Detect which cell encompasses the target text, then output its [X, Y] center coordinate. 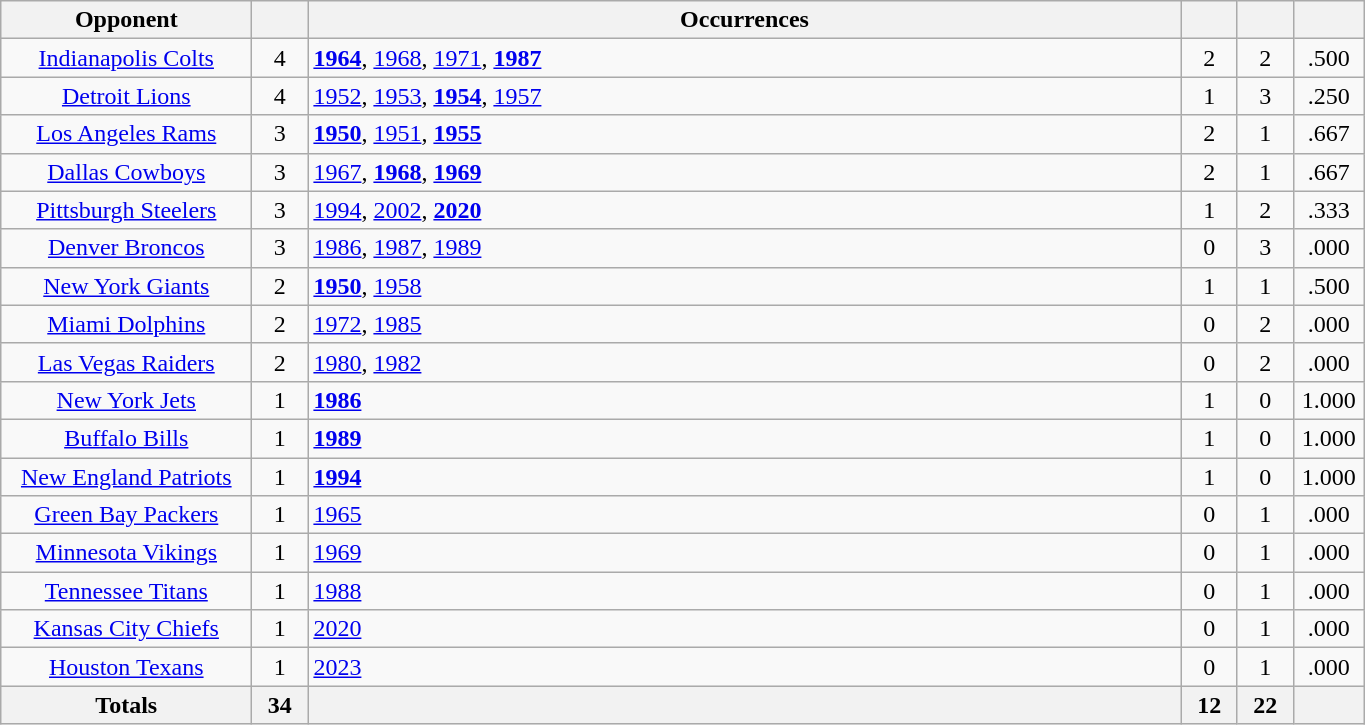
1967, 1968, 1969 [744, 172]
22 [1265, 705]
Denver Broncos [126, 248]
1988 [744, 591]
Houston Texans [126, 667]
1980, 1982 [744, 362]
1986 [744, 400]
1994 [744, 477]
1989 [744, 438]
New England Patriots [126, 477]
2020 [744, 629]
.333 [1328, 210]
12 [1209, 705]
Opponent [126, 20]
1965 [744, 515]
Miami Dolphins [126, 324]
1952, 1953, 1954, 1957 [744, 96]
Tennessee Titans [126, 591]
1964, 1968, 1971, 1987 [744, 58]
.250 [1328, 96]
Green Bay Packers [126, 515]
1969 [744, 553]
Kansas City Chiefs [126, 629]
2023 [744, 667]
1950, 1958 [744, 286]
New York Giants [126, 286]
1994, 2002, 2020 [744, 210]
Detroit Lions [126, 96]
Indianapolis Colts [126, 58]
Dallas Cowboys [126, 172]
New York Jets [126, 400]
1986, 1987, 1989 [744, 248]
Buffalo Bills [126, 438]
Las Vegas Raiders [126, 362]
Totals [126, 705]
Minnesota Vikings [126, 553]
Pittsburgh Steelers [126, 210]
34 [280, 705]
1972, 1985 [744, 324]
1950, 1951, 1955 [744, 134]
Occurrences [744, 20]
Los Angeles Rams [126, 134]
